Output the (x, y) coordinate of the center of the cell containing the given text.  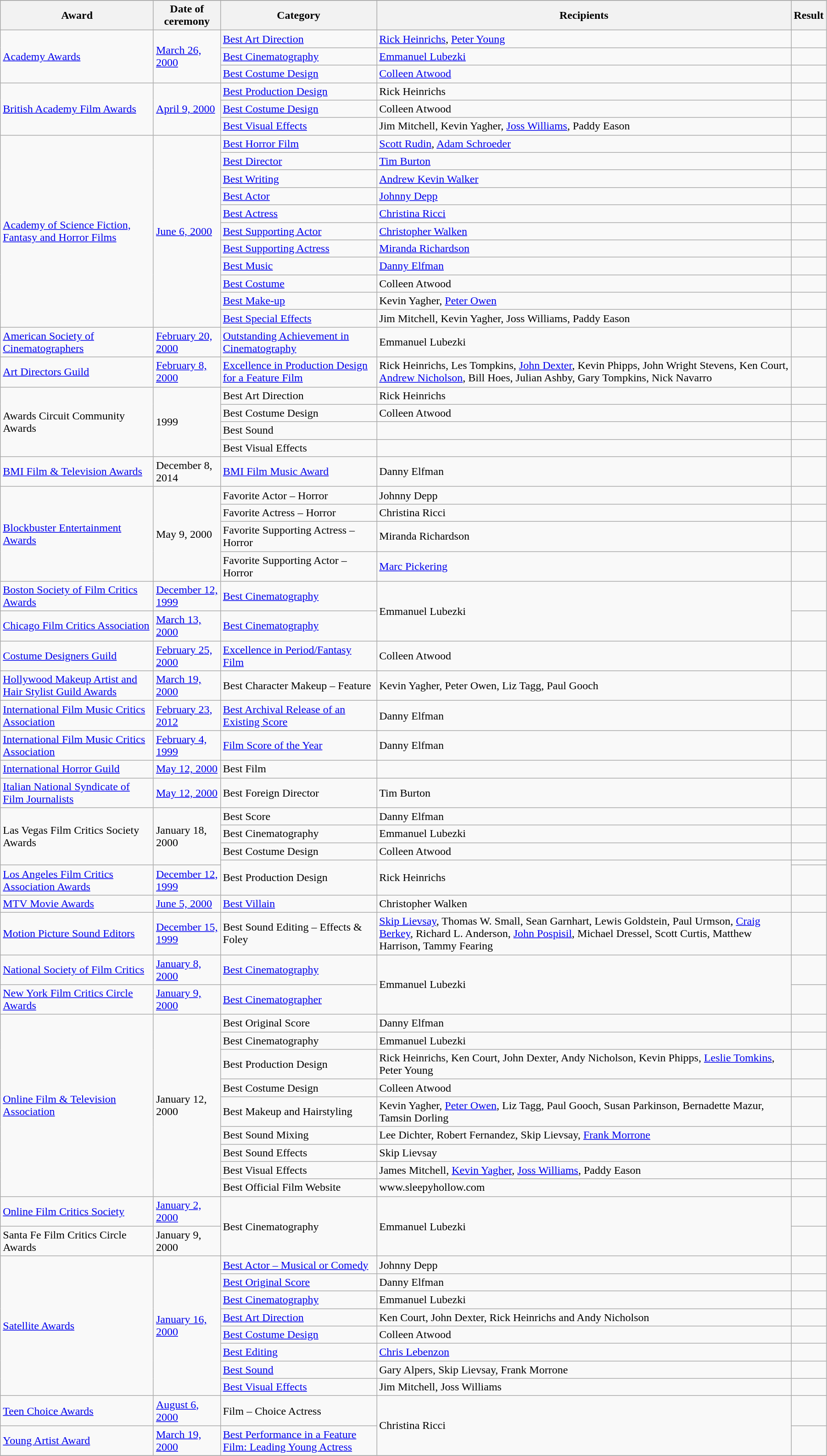
Art Directors Guild (77, 372)
Recipients (584, 16)
Kevin Yagher, Peter Owen (584, 301)
James Mitchell, Kevin Yagher, Joss Williams, Paddy Eason (584, 1170)
Las Vegas Film Critics Society Awards (77, 836)
International Horror Guild (77, 769)
Chris Lebenzon (584, 1352)
March 26, 2000 (187, 56)
New York Film Critics Circle Awards (77, 999)
Best Director (298, 161)
Best Foreign Director (298, 793)
Category (298, 16)
Best Sound Editing – Effects & Foley (298, 933)
Boston Society of Film Critics Awards (77, 597)
Excellence in Production Design for a Feature Film (298, 372)
June 6, 2000 (187, 231)
Best Costume (298, 284)
1999 (187, 422)
Best Music (298, 266)
Best Actress (298, 213)
Best Character Makeup – Feature (298, 686)
Academy of Science Fiction, Fantasy and Horror Films (77, 231)
January 18, 2000 (187, 836)
February 25, 2000 (187, 656)
Best Film (298, 769)
Best Supporting Actress (298, 249)
BMI Film Music Award (298, 472)
Rick Heinrichs, Peter Young (584, 39)
Excellence in Period/Fantasy Film (298, 656)
Best Score (298, 816)
Teen Choice Awards (77, 1411)
Academy Awards (77, 56)
Award (77, 16)
Best Actor (298, 196)
Best Make-up (298, 301)
May 9, 2000 (187, 534)
Kevin Yagher, Peter Owen, Liz Tagg, Paul Gooch (584, 686)
January 2, 2000 (187, 1211)
Best Archival Release of an Existing Score (298, 716)
Outstanding Achievement in Cinematography (298, 342)
Gary Alpers, Skip Lievsay, Frank Morrone (584, 1370)
Costume Designers Guild (77, 656)
Best Supporting Actor (298, 231)
Ken Court, John Dexter, Rick Heinrichs and Andy Nicholson (584, 1317)
Favorite Supporting Actor – Horror (298, 566)
British Academy Film Awards (77, 109)
Best Official Film Website (298, 1188)
Online Film & Television Association (77, 1106)
December 15, 1999 (187, 933)
February 8, 2000 (187, 372)
Date of ceremony (187, 16)
August 6, 2000 (187, 1411)
Awards Circuit Community Awards (77, 422)
BMI Film & Television Awards (77, 472)
Best Sound Mixing (298, 1135)
MTV Movie Awards (77, 904)
Kevin Yagher, Peter Owen, Liz Tagg, Paul Gooch, Susan Parkinson, Bernadette Mazur, Tamsin Dorling (584, 1111)
Best Actor – Musical or Comedy (298, 1265)
Marc Pickering (584, 566)
June 5, 2000 (187, 904)
March 13, 2000 (187, 626)
Jim Mitchell, Joss Williams (584, 1387)
Favorite Actor – Horror (298, 495)
Best Makeup and Hairstyling (298, 1111)
Los Angeles Film Critics Association Awards (77, 880)
Best Special Effects (298, 318)
Result (809, 16)
Best Villain (298, 904)
Italian National Syndicate of Film Journalists (77, 793)
Best Cinematographer (298, 999)
Skip Lievsay (584, 1153)
December 8, 2014 (187, 472)
Best Performance in a Feature Film: Leading Young Actress (298, 1441)
National Society of Film Critics (77, 969)
Best Horror Film (298, 144)
April 9, 2000 (187, 109)
Motion Picture Sound Editors (77, 933)
Chicago Film Critics Association (77, 626)
Rick Heinrichs, Ken Court, John Dexter, Andy Nicholson, Kevin Phipps, Leslie Tomkins, Peter Young (584, 1065)
January 16, 2000 (187, 1326)
Favorite Supporting Actress – Horror (298, 536)
Lee Dichter, Robert Fernandez, Skip Lievsay, Frank Morrone (584, 1135)
Blockbuster Entertainment Awards (77, 534)
www.sleepyhollow.com (584, 1188)
January 8, 2000 (187, 969)
American Society of Cinematographers (77, 342)
February 4, 1999 (187, 745)
Best Sound Effects (298, 1153)
Andrew Kevin Walker (584, 179)
February 23, 2012 (187, 716)
Satellite Awards (77, 1326)
February 20, 2000 (187, 342)
Best Editing (298, 1352)
Online Film Critics Society (77, 1211)
Best Writing (298, 179)
January 12, 2000 (187, 1106)
Hollywood Makeup Artist and Hair Stylist Guild Awards (77, 686)
Young Artist Award (77, 1441)
Santa Fe Film Critics Circle Awards (77, 1241)
Film Score of the Year (298, 745)
Film – Choice Actress (298, 1411)
Favorite Actress – Horror (298, 513)
Scott Rudin, Adam Schroeder (584, 144)
